Scan for the cell matching the given text and deliver its (x, y) coordinate at center. 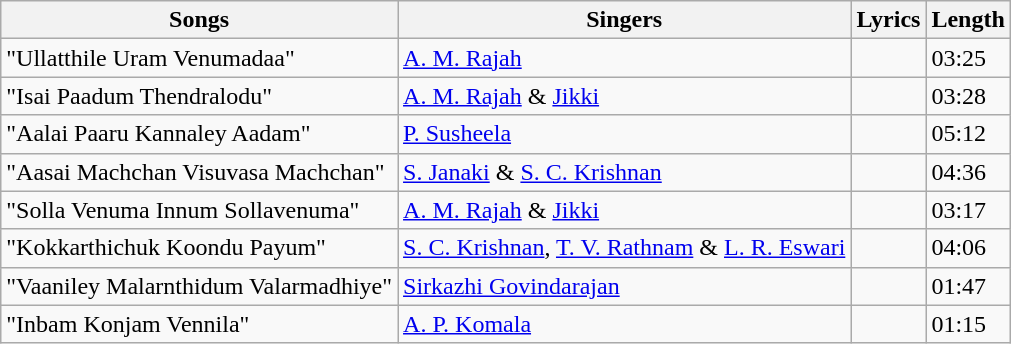
"Inbam Konjam Vennila" (200, 324)
03:25 (968, 58)
Sirkazhi Govindarajan (624, 286)
04:06 (968, 248)
S. Janaki & S. C. Krishnan (624, 172)
03:28 (968, 96)
A. P. Komala (624, 324)
01:15 (968, 324)
A. M. Rajah (624, 58)
"Ullatthile Uram Venumadaa" (200, 58)
"Solla Venuma Innum Sollavenuma" (200, 210)
Singers (624, 20)
Length (968, 20)
P. Susheela (624, 134)
05:12 (968, 134)
01:47 (968, 286)
04:36 (968, 172)
"Kokkarthichuk Koondu Payum" (200, 248)
"Aasai Machchan Visuvasa Machchan" (200, 172)
"Isai Paadum Thendralodu" (200, 96)
"Vaaniley Malarnthidum Valarmadhiye" (200, 286)
Songs (200, 20)
S. C. Krishnan, T. V. Rathnam & L. R. Eswari (624, 248)
Lyrics (888, 20)
03:17 (968, 210)
"Aalai Paaru Kannaley Aadam" (200, 134)
